Identify which cell holds the provided text, then report its (X, Y) central coordinate. 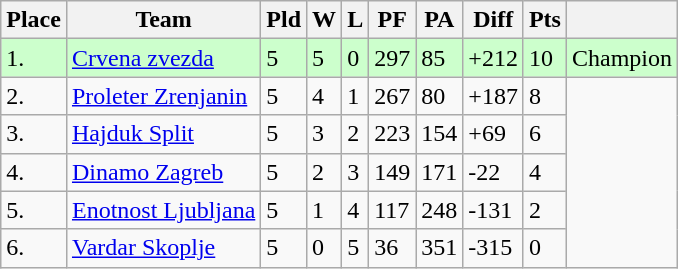
6 (544, 134)
4. (34, 172)
2. (34, 96)
Vardar Skoplje (163, 248)
154 (440, 134)
W (324, 20)
248 (440, 210)
5. (34, 210)
171 (440, 172)
85 (440, 58)
80 (440, 96)
L (356, 20)
1. (34, 58)
267 (392, 96)
Pld (284, 20)
Pts (544, 20)
Hajduk Split (163, 134)
Place (34, 20)
Team (163, 20)
-22 (494, 172)
+69 (494, 134)
10 (544, 58)
36 (392, 248)
Diff (494, 20)
117 (392, 210)
3. (34, 134)
Dinamo Zagreb (163, 172)
-131 (494, 210)
Enotnost Ljubljana (163, 210)
8 (544, 96)
149 (392, 172)
297 (392, 58)
PF (392, 20)
6. (34, 248)
223 (392, 134)
Crvena zvezda (163, 58)
Champion (622, 58)
+212 (494, 58)
+187 (494, 96)
PA (440, 20)
351 (440, 248)
-315 (494, 248)
Proleter Zrenjanin (163, 96)
